Extract the [x, y] coordinate from the center of the cell holding the provided text.  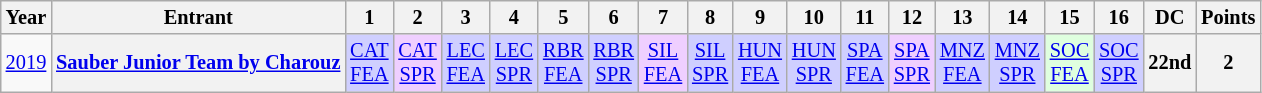
Entrant [198, 17]
9 [760, 17]
Year [26, 17]
1 [369, 17]
15 [1070, 17]
SOCFEA [1070, 63]
4 [514, 17]
Points [1228, 17]
MNZFEA [962, 63]
SILFEA [663, 63]
HUNFEA [760, 63]
7 [663, 17]
SPASPR [912, 63]
Sauber Junior Team by Charouz [198, 63]
RBRSPR [613, 63]
2019 [26, 63]
22nd [1170, 63]
13 [962, 17]
RBRFEA [563, 63]
3 [466, 17]
SOCSPR [1118, 63]
10 [814, 17]
11 [865, 17]
8 [710, 17]
12 [912, 17]
DC [1170, 17]
LECSPR [514, 63]
LECFEA [466, 63]
CATSPR [417, 63]
CATFEA [369, 63]
SILSPR [710, 63]
HUNSPR [814, 63]
SPAFEA [865, 63]
MNZSPR [1018, 63]
14 [1018, 17]
6 [613, 17]
16 [1118, 17]
5 [563, 17]
